Scan for the cell matching the given text and deliver its (x, y) coordinate at center. 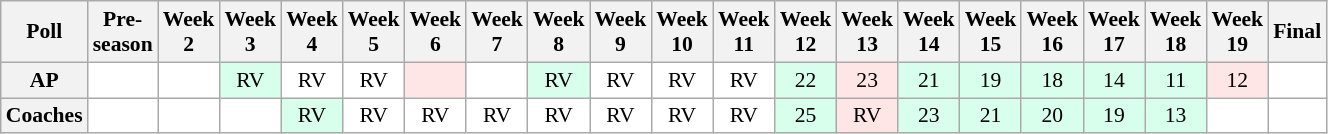
Week17 (1114, 32)
20 (1052, 116)
12 (1237, 80)
Final (1297, 32)
13 (1176, 116)
Week12 (806, 32)
Coaches (44, 116)
Poll (44, 32)
Week6 (435, 32)
Week7 (497, 32)
Week13 (867, 32)
Week11 (744, 32)
Week14 (929, 32)
11 (1176, 80)
25 (806, 116)
Week19 (1237, 32)
18 (1052, 80)
Week5 (374, 32)
Week16 (1052, 32)
AP (44, 80)
Week2 (189, 32)
Week18 (1176, 32)
Week8 (559, 32)
Week4 (312, 32)
Week3 (250, 32)
Week10 (682, 32)
Week15 (991, 32)
Pre-season (123, 32)
Week9 (621, 32)
14 (1114, 80)
22 (806, 80)
